Locate the cell with the specified text and output its (x, y) center coordinate. 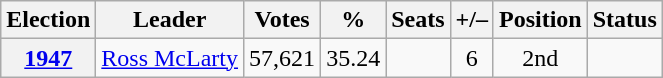
Election (48, 20)
57,621 (282, 58)
Votes (282, 20)
% (354, 20)
Seats (418, 20)
Status (624, 20)
2nd (540, 58)
6 (472, 58)
Leader (170, 20)
Ross McLarty (170, 58)
+/– (472, 20)
1947 (48, 58)
35.24 (354, 58)
Position (540, 20)
